Detect which cell encompasses the target text, then output its (x, y) center coordinate. 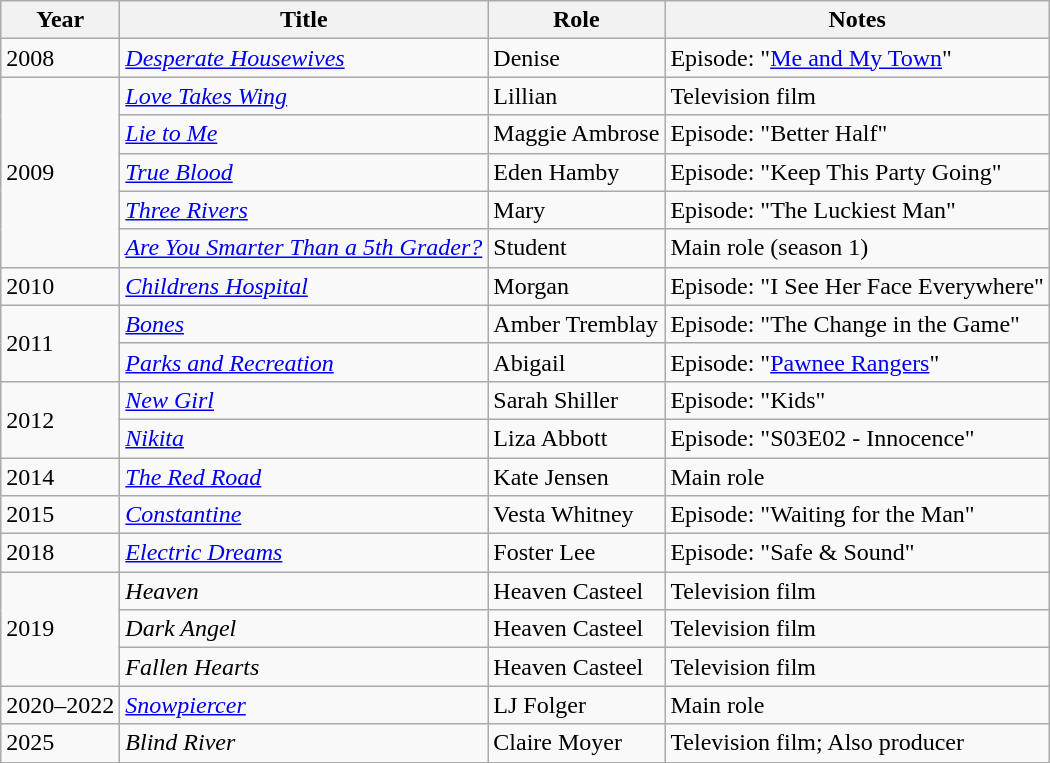
Morgan (576, 286)
Mary (576, 210)
Role (576, 20)
Lie to Me (304, 134)
The Red Road (304, 477)
Lillian (576, 96)
Denise (576, 58)
Year (60, 20)
Abigail (576, 362)
Episode: "Safe & Sound" (858, 553)
Episode: "Me and My Town" (858, 58)
Bones (304, 324)
Eden Hamby (576, 172)
Vesta Whitney (576, 515)
Notes (858, 20)
Episode: "Waiting for the Man" (858, 515)
Fallen Hearts (304, 667)
Television film; Also producer (858, 743)
LJ Folger (576, 705)
Claire Moyer (576, 743)
Childrens Hospital (304, 286)
Constantine (304, 515)
Love Takes Wing (304, 96)
Liza Abbott (576, 438)
2009 (60, 172)
Dark Angel (304, 629)
Maggie Ambrose (576, 134)
Parks and Recreation (304, 362)
Heaven (304, 591)
2019 (60, 629)
Title (304, 20)
True Blood (304, 172)
Kate Jensen (576, 477)
2020–2022 (60, 705)
Student (576, 248)
Blind River (304, 743)
2018 (60, 553)
New Girl (304, 400)
Are You Smarter Than a 5th Grader? (304, 248)
Three Rivers (304, 210)
Episode: "Keep This Party Going" (858, 172)
Episode: "Better Half" (858, 134)
Nikita (304, 438)
Electric Dreams (304, 553)
Sarah Shiller (576, 400)
Episode: "S03E02 - Innocence" (858, 438)
Desperate Housewives (304, 58)
2014 (60, 477)
2015 (60, 515)
Snowpiercer (304, 705)
Main role (season 1) (858, 248)
Episode: "Pawnee Rangers" (858, 362)
2011 (60, 343)
Episode: "The Change in the Game" (858, 324)
Foster Lee (576, 553)
2010 (60, 286)
Episode: "I See Her Face Everywhere" (858, 286)
Amber Tremblay (576, 324)
2025 (60, 743)
2008 (60, 58)
Episode: "Kids" (858, 400)
2012 (60, 419)
Episode: "The Luckiest Man" (858, 210)
